For the text-containing cell, return its midpoint in [X, Y] coordinate format. 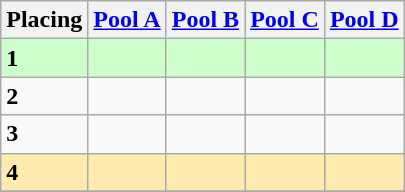
3 [44, 134]
Pool C [285, 20]
Pool A [127, 20]
1 [44, 58]
4 [44, 172]
2 [44, 96]
Placing [44, 20]
Pool B [205, 20]
Pool D [364, 20]
